Identify which cell holds the provided text, then report its [x, y] central coordinate. 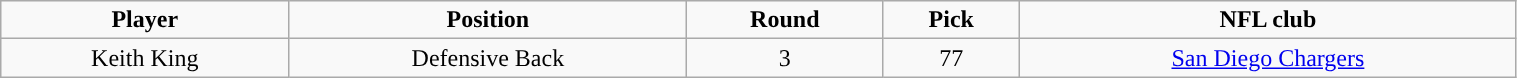
Position [488, 20]
Round [785, 20]
Pick [952, 20]
Player [145, 20]
Defensive Back [488, 58]
Keith King [145, 58]
77 [952, 58]
3 [785, 58]
San Diego Chargers [1268, 58]
NFL club [1268, 20]
